For the text-containing cell, return its midpoint in (x, y) coordinate format. 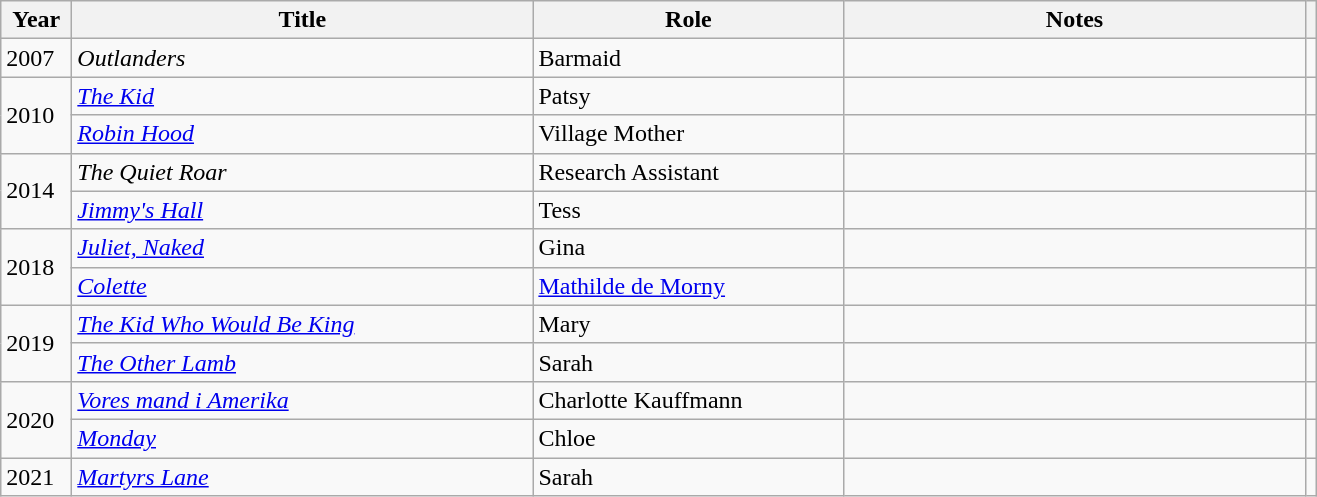
Tess (688, 210)
Chloe (688, 438)
Role (688, 20)
The Quiet Roar (302, 172)
Charlotte Kauffmann (688, 400)
Outlanders (302, 58)
Mathilde de Morny (688, 286)
The Other Lamb (302, 362)
Robin Hood (302, 134)
2014 (36, 191)
Notes (1074, 20)
Monday (302, 438)
Gina (688, 248)
2021 (36, 477)
Mary (688, 324)
Jimmy's Hall (302, 210)
2010 (36, 115)
Barmaid (688, 58)
Research Assistant (688, 172)
2018 (36, 267)
2020 (36, 419)
2007 (36, 58)
Village Mother (688, 134)
Year (36, 20)
2019 (36, 343)
Colette (302, 286)
Juliet, Naked (302, 248)
Patsy (688, 96)
Vores mand i Amerika (302, 400)
The Kid (302, 96)
Martyrs Lane (302, 477)
The Kid Who Would Be King (302, 324)
Title (302, 20)
